From the cell containing the given text, extract its center point as [X, Y] coordinate. 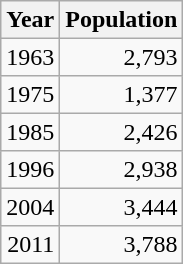
3,788 [122, 244]
Population [122, 20]
1963 [30, 56]
Year [30, 20]
3,444 [122, 206]
2,426 [122, 132]
1985 [30, 132]
1975 [30, 94]
2004 [30, 206]
1,377 [122, 94]
1996 [30, 170]
2,793 [122, 56]
2,938 [122, 170]
2011 [30, 244]
